Pinpoint the cell where the given text exists, returning its [x, y] midpoint coordinate. 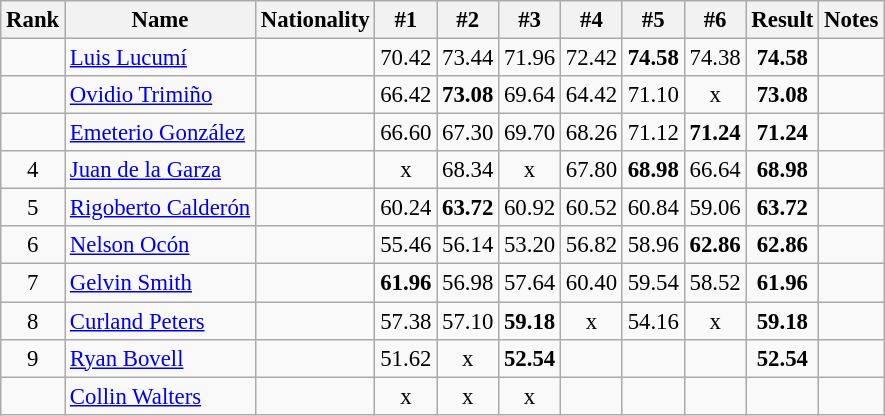
71.12 [653, 133]
Juan de la Garza [160, 170]
Rigoberto Calderón [160, 208]
57.38 [406, 321]
9 [33, 358]
60.84 [653, 208]
73.44 [468, 58]
Name [160, 20]
68.34 [468, 170]
53.20 [530, 245]
69.70 [530, 133]
Result [782, 20]
56.14 [468, 245]
69.64 [530, 95]
64.42 [591, 95]
67.30 [468, 133]
51.62 [406, 358]
66.60 [406, 133]
5 [33, 208]
60.92 [530, 208]
#4 [591, 20]
59.06 [715, 208]
57.10 [468, 321]
#5 [653, 20]
60.52 [591, 208]
60.24 [406, 208]
Luis Lucumí [160, 58]
66.64 [715, 170]
54.16 [653, 321]
71.10 [653, 95]
8 [33, 321]
56.82 [591, 245]
Collin Walters [160, 396]
67.80 [591, 170]
55.46 [406, 245]
58.52 [715, 283]
Ryan Bovell [160, 358]
66.42 [406, 95]
#6 [715, 20]
60.40 [591, 283]
#3 [530, 20]
56.98 [468, 283]
6 [33, 245]
71.96 [530, 58]
7 [33, 283]
Emeterio González [160, 133]
57.64 [530, 283]
#1 [406, 20]
58.96 [653, 245]
Notes [852, 20]
Rank [33, 20]
Nelson Ocón [160, 245]
Nationality [314, 20]
Gelvin Smith [160, 283]
68.26 [591, 133]
Curland Peters [160, 321]
72.42 [591, 58]
70.42 [406, 58]
59.54 [653, 283]
74.38 [715, 58]
Ovidio Trimiño [160, 95]
#2 [468, 20]
4 [33, 170]
